Return the (X, Y) coordinate for the center point of the cell that contains the specified text.  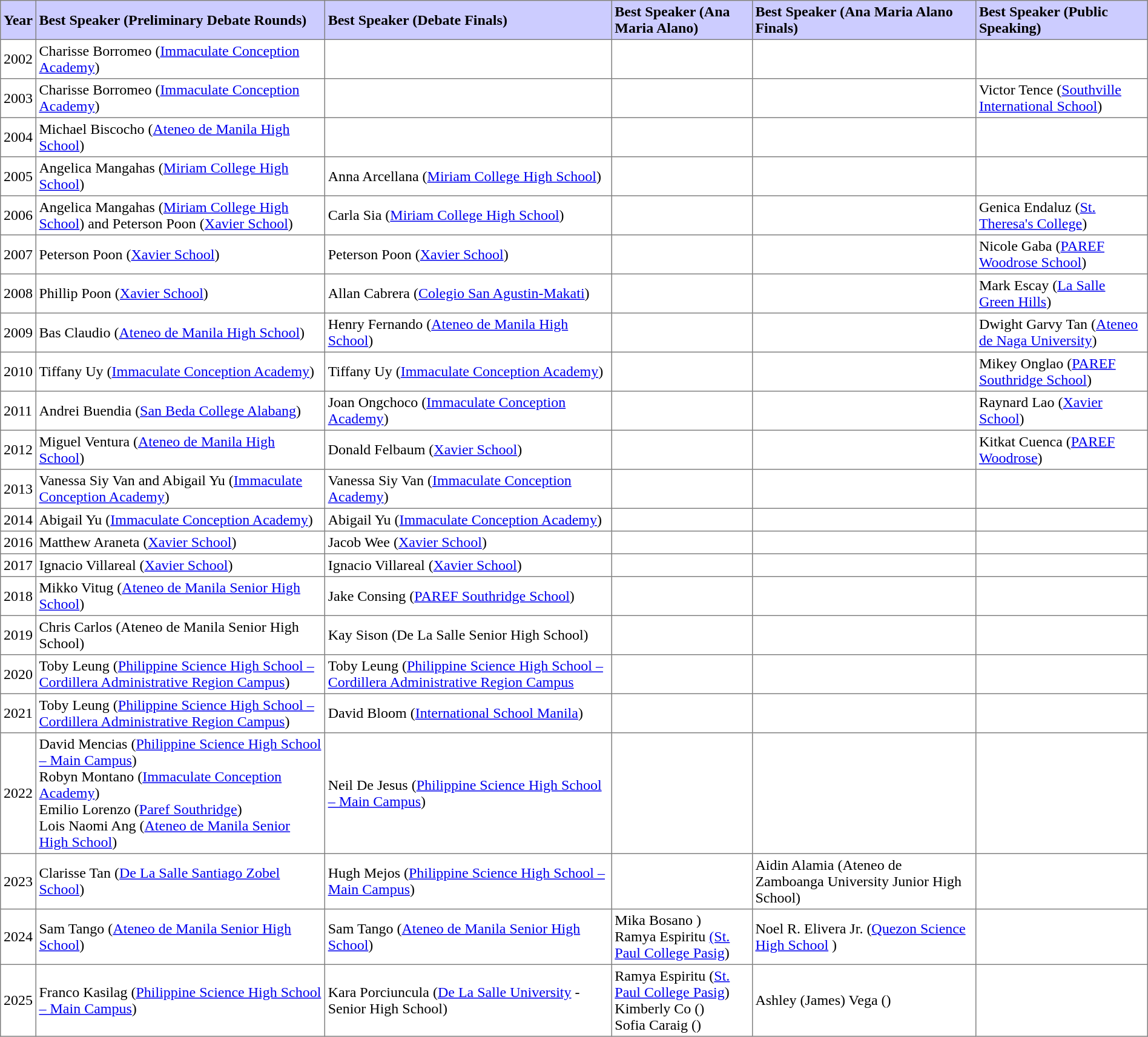
2023 (18, 881)
2021 (18, 713)
Bas Claudio (Ateneo de Manila High School) (180, 333)
2017 (18, 565)
Neil De Jesus (Philippine Science High School – Main Campus) (468, 793)
Best Speaker (Debate Finals) (468, 20)
Henry Fernando (Ateneo de Manila High School) (468, 333)
Victor Tence (Southville International School) (1062, 98)
2018 (18, 596)
2002 (18, 59)
Vanessa Siy Van and Abigail Yu (Immaculate Conception Academy) (180, 489)
2004 (18, 137)
Toby Leung (Philippine Science High School – Cordillera Administrative Region Campus (468, 674)
Aidin Alamia (Ateneo de Zamboanga University Junior High School) (863, 881)
Jake Consing (PAREF Southridge School) (468, 596)
Genica Endaluz (St. Theresa's College) (1062, 215)
Vanessa Siy Van (Immaculate Conception Academy) (468, 489)
Ramya Espiritu (St. Paul College Pasig)Kimberly Co ()Sofia Caraig () (682, 1000)
Angelica Mangahas (Miriam College High School) (180, 176)
Andrei Buendia (San Beda College Alabang) (180, 411)
2003 (18, 98)
Hugh Mejos (Philippine Science High School – Main Campus) (468, 881)
Kay Sison (De La Salle Senior High School) (468, 635)
2013 (18, 489)
Mark Escay (La Salle Green Hills) (1062, 293)
Michael Biscocho (Ateneo de Manila High School) (180, 137)
2024 (18, 937)
2005 (18, 176)
Jacob Wee (Xavier School) (468, 543)
2022 (18, 793)
2006 (18, 215)
2020 (18, 674)
Year (18, 20)
2011 (18, 411)
Mikko Vitug (Ateneo de Manila Senior High School) (180, 596)
2008 (18, 293)
Angelica Mangahas (Miriam College High School) and Peterson Poon (Xavier School) (180, 215)
Best Speaker (Public Speaking) (1062, 20)
2025 (18, 1000)
Phillip Poon (Xavier School) (180, 293)
David Bloom (International School Manila) (468, 713)
Best Speaker (Ana Maria Alano) (682, 20)
Nicole Gaba (PAREF Woodrose School) (1062, 254)
Mika Bosano )Ramya Espiritu (St. Paul College Pasig) (682, 937)
Joan Ongchoco (Immaculate Conception Academy) (468, 411)
2019 (18, 635)
2010 (18, 371)
Allan Cabrera (Colegio San Agustin-Makati) (468, 293)
Kara Porciuncula (De La Salle University - Senior High School) (468, 1000)
Miguel Ventura (Ateneo de Manila High School) (180, 449)
Mikey Onglao (PAREF Southridge School) (1062, 371)
Kitkat Cuenca (PAREF Woodrose) (1062, 449)
Clarisse Tan (De La Salle Santiago Zobel School) (180, 881)
2014 (18, 520)
Raynard Lao (Xavier School) (1062, 411)
Carla Sia (Miriam College High School) (468, 215)
2012 (18, 449)
Chris Carlos (Ateneo de Manila Senior High School) (180, 635)
Noel R. Elivera Jr. (Quezon Science High School ) (863, 937)
Franco Kasilag (Philippine Science High School – Main Campus) (180, 1000)
2009 (18, 333)
Donald Felbaum (Xavier School) (468, 449)
Best Speaker (Ana Maria Alano Finals) (863, 20)
Dwight Garvy Tan (Ateneo de Naga University) (1062, 333)
Anna Arcellana (Miriam College High School) (468, 176)
Ashley (James) Vega () (863, 1000)
Matthew Araneta (Xavier School) (180, 543)
2016 (18, 543)
2007 (18, 254)
Best Speaker (Preliminary Debate Rounds) (180, 20)
